Pinpoint the cell where the given text exists, returning its [X, Y] midpoint coordinate. 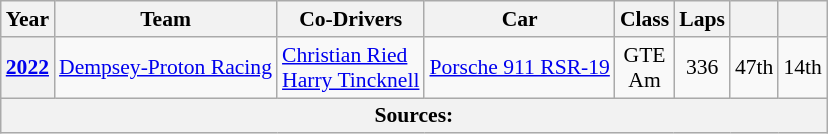
Christian Ried Harry Tincknell [350, 68]
GTEAm [644, 68]
336 [702, 68]
Class [644, 19]
Year [28, 19]
Team [166, 19]
Sources: [414, 116]
2022 [28, 68]
Laps [702, 19]
14th [802, 68]
47th [754, 68]
Dempsey-Proton Racing [166, 68]
Porsche 911 RSR-19 [519, 68]
Car [519, 19]
Co-Drivers [350, 19]
